Determine the [x, y] coordinate at the center of the cell enclosing the given text.  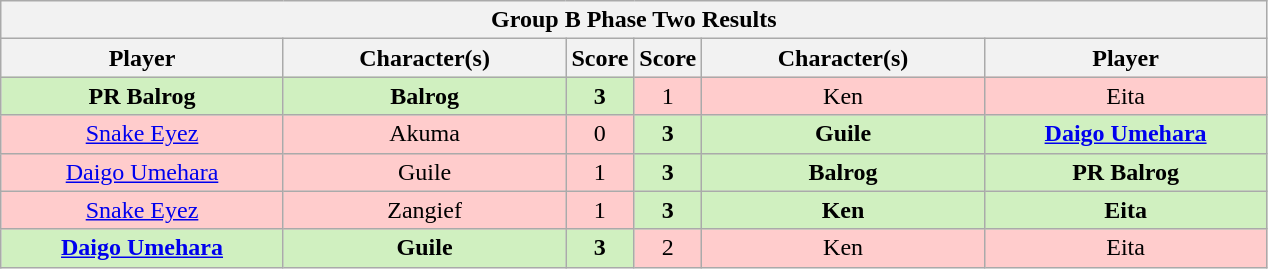
0 [600, 134]
2 [668, 248]
Akuma [424, 134]
Zangief [424, 210]
Group B Phase Two Results [634, 20]
